Capture the cell that displays the provided text and extract its [X, Y] central coordinate. 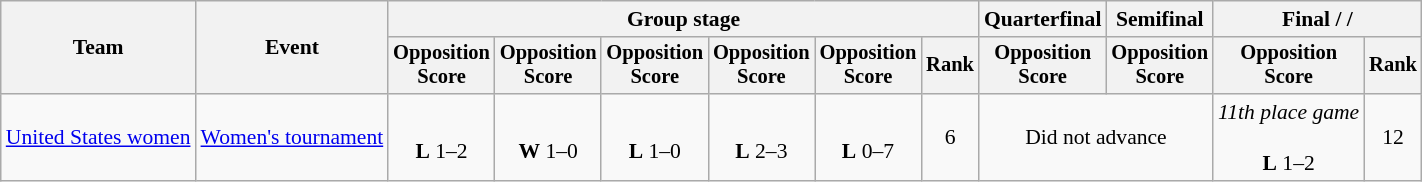
Event [292, 48]
6 [950, 138]
United States women [98, 138]
Women's tournament [292, 138]
Quarterfinal [1043, 19]
Group stage [684, 19]
L 1–2 [442, 138]
W 1–0 [548, 138]
11th place gameL 1–2 [1288, 138]
Final / / [1318, 19]
L 1–0 [654, 138]
12 [1393, 138]
Team [98, 48]
L 0–7 [868, 138]
Did not advance [1096, 138]
Semifinal [1160, 19]
L 2–3 [762, 138]
